Output the [X, Y] coordinate of the center of the cell containing the given text.  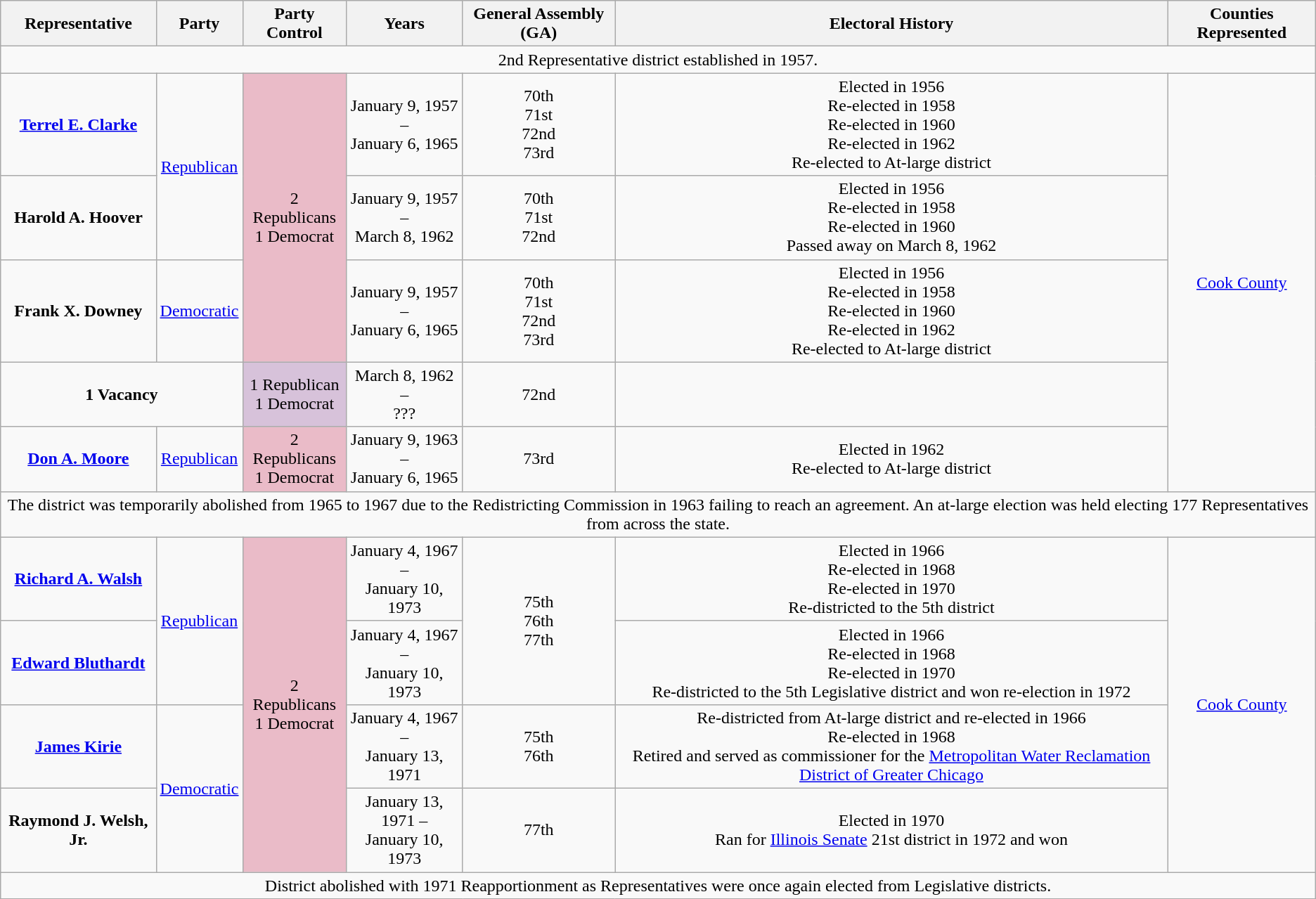
Electoral History [891, 24]
Edward Bluthardt [79, 662]
1 Vacancy [122, 394]
Representative [79, 24]
Elected in 1966Re-elected in 1968Re-elected in 1970Re-districted to the 5th district [891, 579]
District abolished with 1971 Reapportionment as Representatives were once again elected from Legislative districts. [658, 885]
Party [200, 24]
Harold A. Hoover [79, 218]
Richard A. Walsh [79, 579]
75th76th [538, 746]
Raymond J. Welsh, Jr. [79, 829]
Counties Represented [1241, 24]
Don A. Moore [79, 459]
March 8, 1962 –??? [405, 394]
James Kirie [79, 746]
Years [405, 24]
January 13, 1971 –January 10, 1973 [405, 829]
Party Control [295, 24]
Elected in 1966Re-elected in 1968Re-elected in 1970Re-districted to the 5th Legislative district and won re-election in 1972 [891, 662]
70th71st72nd [538, 218]
January 4, 1967 –January 13, 1971 [405, 746]
72nd [538, 394]
77th [538, 829]
Elected in 1970Ran for Illinois Senate 21st district in 1972 and won [891, 829]
January 9, 1957 –March 8, 1962 [405, 218]
73rd [538, 459]
General Assembly (GA) [538, 24]
1 Republican1 Democrat [295, 394]
January 9, 1963 –January 6, 1965 [405, 459]
Frank X. Downey [79, 311]
Elected in 1956Re-elected in 1958Re-elected in 1960Passed away on March 8, 1962 [891, 218]
2nd Representative district established in 1957. [658, 60]
Elected in 1962Re-elected to At-large district [891, 459]
75th76th77th [538, 621]
Terrel E. Clarke [79, 124]
